Identify which cell holds the provided text, then report its [x, y] central coordinate. 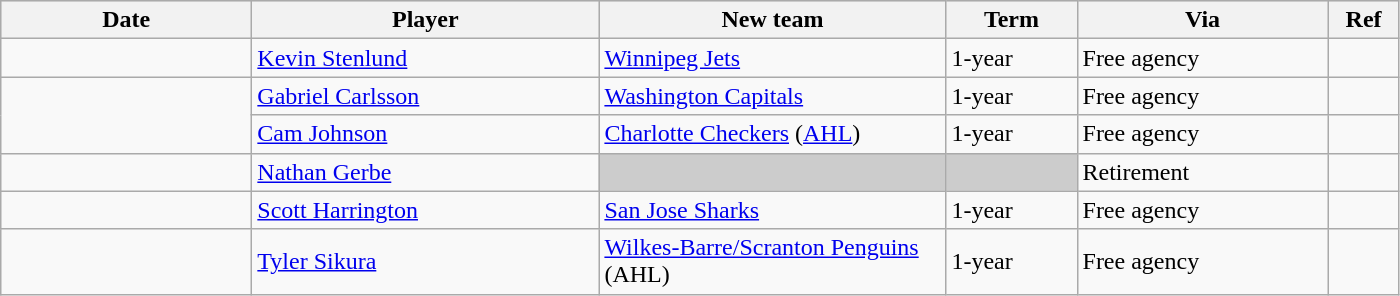
Washington Capitals [772, 96]
Via [1202, 20]
Winnipeg Jets [772, 58]
Term [1012, 20]
Ref [1364, 20]
New team [772, 20]
Date [126, 20]
Cam Johnson [426, 134]
Player [426, 20]
Kevin Stenlund [426, 58]
Nathan Gerbe [426, 172]
Charlotte Checkers (AHL) [772, 134]
Tyler Sikura [426, 262]
Gabriel Carlsson [426, 96]
Retirement [1202, 172]
Scott Harrington [426, 210]
San Jose Sharks [772, 210]
Wilkes-Barre/Scranton Penguins (AHL) [772, 262]
